For the text-containing cell, return its midpoint in (X, Y) coordinate format. 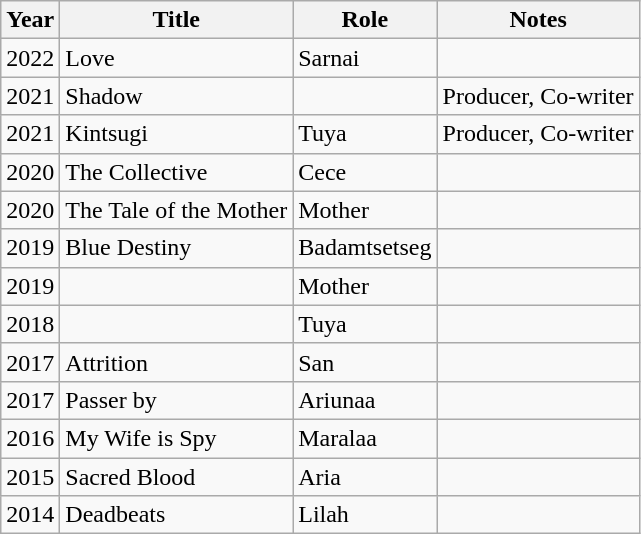
San (365, 362)
Role (365, 20)
Title (176, 20)
2014 (30, 515)
Passer by (176, 400)
Badamtsetseg (365, 248)
Ariunaa (365, 400)
Kintsugi (176, 134)
2015 (30, 477)
The Tale of the Mother (176, 210)
Sacred Blood (176, 477)
My Wife is Spy (176, 438)
2018 (30, 324)
Deadbeats (176, 515)
The Collective (176, 172)
Blue Destiny (176, 248)
Love (176, 58)
Notes (538, 20)
Maralaa (365, 438)
Year (30, 20)
Cece (365, 172)
Sarnai (365, 58)
2022 (30, 58)
2016 (30, 438)
Aria (365, 477)
Lilah (365, 515)
Attrition (176, 362)
Shadow (176, 96)
